Output the (x, y) coordinate of the center of the cell containing the given text.  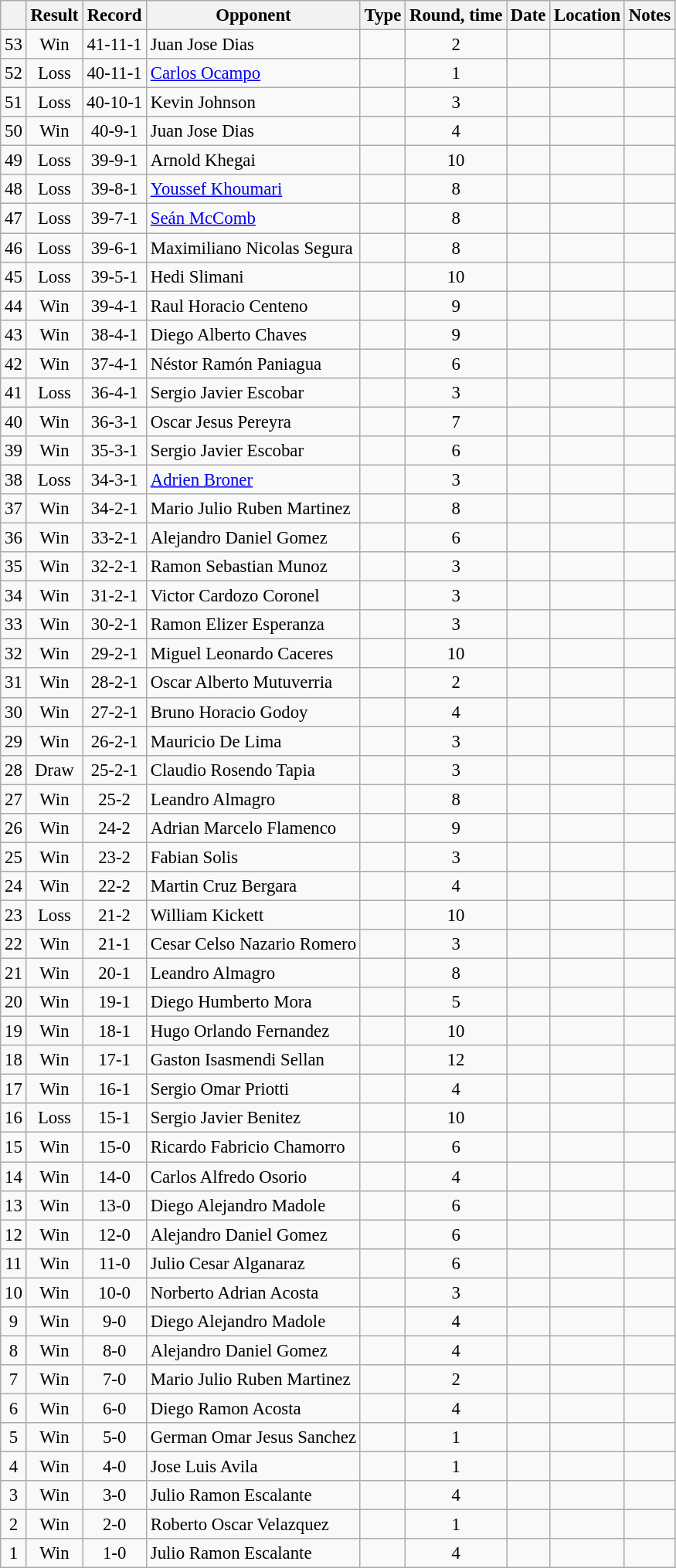
Jose Luis Avila (253, 1467)
20 (14, 1002)
41-11-1 (114, 45)
Round, time (456, 15)
32 (14, 654)
Ramon Sebastian Munoz (253, 567)
42 (14, 364)
18-1 (114, 1031)
23 (14, 915)
26-2-1 (114, 741)
37 (14, 509)
Roberto Oscar Velazquez (253, 1525)
Seán McComb (253, 218)
Raul Horacio Centeno (253, 306)
22 (14, 944)
11-0 (114, 1263)
Opponent (253, 15)
21-1 (114, 944)
28-2-1 (114, 683)
6-0 (114, 1408)
36-3-1 (114, 422)
16 (14, 1119)
Bruno Horacio Godoy (253, 712)
2-0 (114, 1525)
Draw (54, 770)
Hedi Slimani (253, 276)
Date (528, 15)
51 (14, 103)
Fabian Solis (253, 857)
Maximiliano Nicolas Segura (253, 248)
Youssef Khoumari (253, 189)
33-2-1 (114, 538)
Claudio Rosendo Tapia (253, 770)
Diego Humberto Mora (253, 1002)
Sergio Omar Priotti (253, 1089)
38 (14, 479)
Adrian Marcelo Flamenco (253, 828)
16-1 (114, 1089)
41 (14, 393)
50 (14, 131)
20-1 (114, 974)
38-4-1 (114, 334)
17-1 (114, 1060)
William Kickett (253, 915)
21-2 (114, 915)
29 (14, 741)
12-0 (114, 1234)
Julio Cesar Alganaraz (253, 1263)
9-0 (114, 1322)
German Omar Jesus Sanchez (253, 1438)
27-2-1 (114, 712)
25 (14, 857)
33 (14, 625)
19-1 (114, 1002)
39-4-1 (114, 306)
24-2 (114, 828)
30-2-1 (114, 625)
8-0 (114, 1350)
Victor Cardozo Coronel (253, 596)
Carlos Alfredo Osorio (253, 1177)
17 (14, 1089)
5-0 (114, 1438)
32-2-1 (114, 567)
Gaston Isasmendi Sellan (253, 1060)
15-0 (114, 1147)
10-0 (114, 1292)
18 (14, 1060)
Location (587, 15)
39 (14, 451)
Norberto Adrian Acosta (253, 1292)
Hugo Orlando Fernandez (253, 1031)
Carlos Ocampo (253, 73)
Sergio Javier Benitez (253, 1119)
7-0 (114, 1380)
21 (14, 974)
24 (14, 886)
Oscar Jesus Pereyra (253, 422)
39-6-1 (114, 248)
3-0 (114, 1495)
Notes (649, 15)
Miguel Leonardo Caceres (253, 654)
47 (14, 218)
45 (14, 276)
Diego Ramon Acosta (253, 1408)
31-2-1 (114, 596)
36-4-1 (114, 393)
36 (14, 538)
40-11-1 (114, 73)
40 (14, 422)
Type (382, 15)
15-1 (114, 1119)
39-7-1 (114, 218)
37-4-1 (114, 364)
28 (14, 770)
48 (14, 189)
23-2 (114, 857)
35 (14, 567)
40-10-1 (114, 103)
Mauricio De Lima (253, 741)
Oscar Alberto Mutuverria (253, 683)
19 (14, 1031)
13 (14, 1205)
Result (54, 15)
43 (14, 334)
Néstor Ramón Paniagua (253, 364)
Ricardo Fabricio Chamorro (253, 1147)
11 (14, 1263)
Martin Cruz Bergara (253, 886)
Cesar Celso Nazario Romero (253, 944)
1-0 (114, 1553)
39-5-1 (114, 276)
Adrien Broner (253, 479)
44 (14, 306)
22-2 (114, 886)
Arnold Khegai (253, 161)
49 (14, 161)
25-2 (114, 799)
Kevin Johnson (253, 103)
35-3-1 (114, 451)
53 (14, 45)
39-9-1 (114, 161)
25-2-1 (114, 770)
46 (14, 248)
13-0 (114, 1205)
14-0 (114, 1177)
39-8-1 (114, 189)
4-0 (114, 1467)
29-2-1 (114, 654)
52 (14, 73)
14 (14, 1177)
Ramon Elizer Esperanza (253, 625)
34-2-1 (114, 509)
27 (14, 799)
Record (114, 15)
26 (14, 828)
Diego Alberto Chaves (253, 334)
30 (14, 712)
15 (14, 1147)
34-3-1 (114, 479)
34 (14, 596)
40-9-1 (114, 131)
31 (14, 683)
